Output the [X, Y] coordinate of the center of the cell containing the given text.  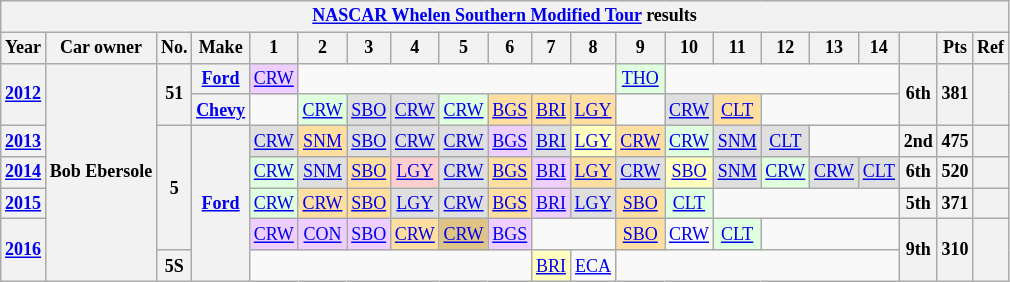
51 [174, 94]
2 [322, 48]
2nd [918, 140]
2013 [24, 140]
5S [174, 266]
520 [955, 172]
11 [737, 48]
NASCAR Whelen Southern Modified Tour results [505, 16]
2014 [24, 172]
12 [786, 48]
13 [834, 48]
381 [955, 94]
371 [955, 204]
CON [322, 234]
475 [955, 140]
7 [552, 48]
2015 [24, 204]
310 [955, 250]
ECA [593, 266]
Ref [991, 48]
2012 [24, 94]
14 [878, 48]
6 [510, 48]
Bob Ebersole [100, 172]
No. [174, 48]
2016 [24, 250]
9th [918, 250]
10 [690, 48]
Pts [955, 48]
5th [918, 204]
Make [221, 48]
3 [369, 48]
9 [640, 48]
4 [416, 48]
Year [24, 48]
Car owner [100, 48]
8 [593, 48]
Chevy [221, 110]
THO [640, 78]
1 [274, 48]
